Return the (x, y) coordinate for the center point of the cell that contains the specified text.  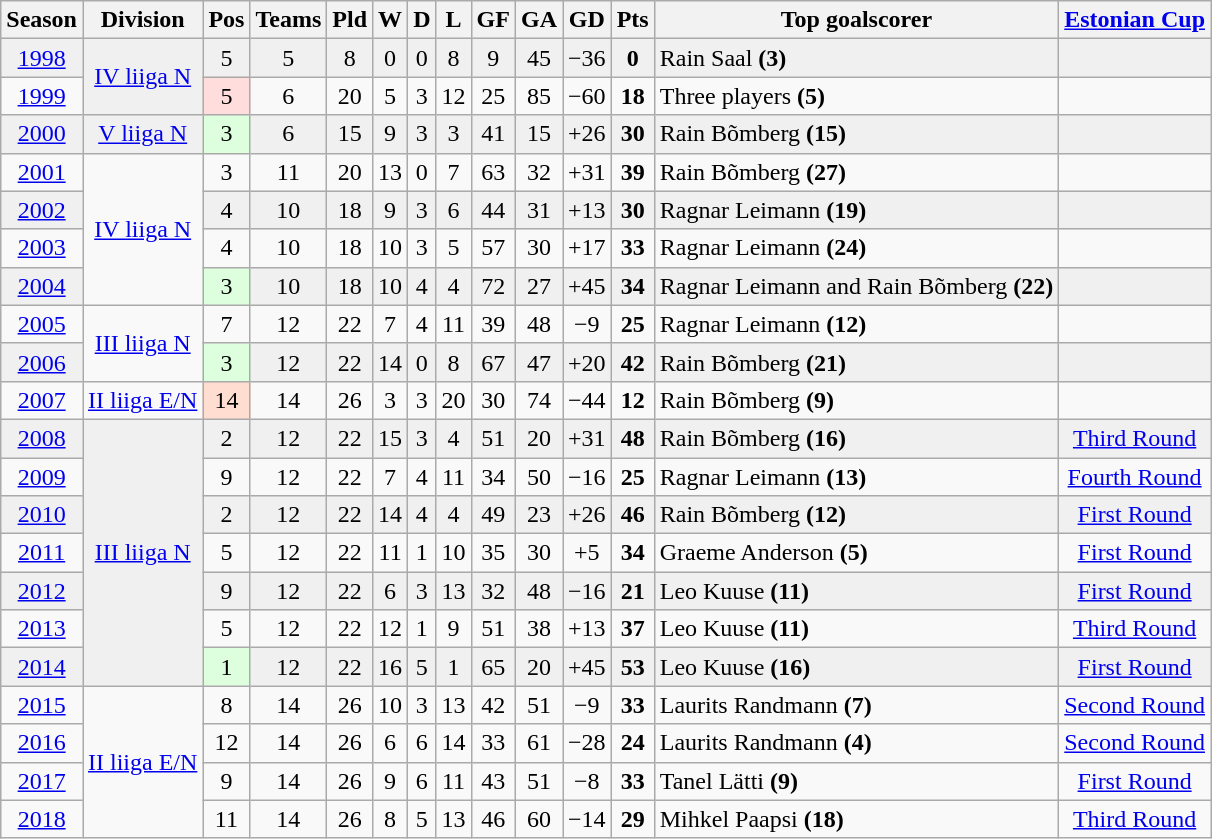
21 (632, 591)
67 (493, 362)
57 (493, 248)
23 (538, 515)
2008 (42, 438)
2011 (42, 553)
Leo Kuuse (16) (856, 667)
1998 (42, 58)
+17 (588, 248)
41 (493, 134)
Laurits Randmann (7) (856, 705)
2009 (42, 477)
Pld (350, 20)
2017 (42, 781)
W (390, 20)
2001 (42, 172)
Rain Bõmberg (15) (856, 134)
Ragnar Leimann (12) (856, 324)
+20 (588, 362)
16 (390, 667)
2007 (42, 400)
Rain Bõmberg (12) (856, 515)
Ragnar Leimann (24) (856, 248)
2003 (42, 248)
GD (588, 20)
2002 (42, 210)
Season (42, 20)
72 (493, 286)
Teams (288, 20)
Tanel Lätti (9) (856, 781)
44 (493, 210)
49 (493, 515)
2012 (42, 591)
45 (538, 58)
61 (538, 743)
Division (142, 20)
2013 (42, 629)
−44 (588, 400)
Ragnar Leimann and Rain Bõmberg (22) (856, 286)
Ragnar Leimann (13) (856, 477)
50 (538, 477)
35 (493, 553)
85 (538, 96)
2006 (42, 362)
Ragnar Leimann (19) (856, 210)
2004 (42, 286)
−36 (588, 58)
Pos (226, 20)
Estonian Cup (1135, 20)
Pts (632, 20)
2000 (42, 134)
60 (538, 819)
GF (493, 20)
−28 (588, 743)
24 (632, 743)
Rain Bõmberg (9) (856, 400)
Rain Bõmberg (21) (856, 362)
63 (493, 172)
1999 (42, 96)
Three players (5) (856, 96)
D (422, 20)
65 (493, 667)
−60 (588, 96)
27 (538, 286)
38 (538, 629)
74 (538, 400)
29 (632, 819)
Fourth Round (1135, 477)
+5 (588, 553)
−14 (588, 819)
−8 (588, 781)
43 (493, 781)
Top goalscorer (856, 20)
Rain Saal (3) (856, 58)
53 (632, 667)
2016 (42, 743)
Graeme Anderson (5) (856, 553)
2005 (42, 324)
31 (538, 210)
Laurits Randmann (4) (856, 743)
2010 (42, 515)
GA (538, 20)
2015 (42, 705)
2018 (42, 819)
Mihkel Paapsi (18) (856, 819)
47 (538, 362)
Rain Bõmberg (16) (856, 438)
37 (632, 629)
V liiga N (142, 134)
L (454, 20)
2014 (42, 667)
Rain Bõmberg (27) (856, 172)
